Identify which cell holds the provided text, then report its (X, Y) central coordinate. 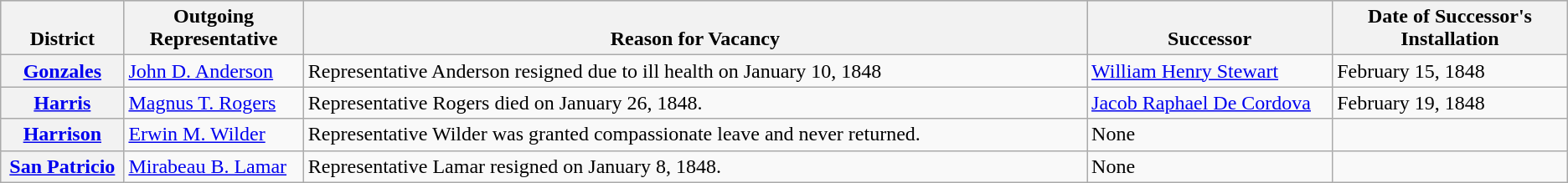
District (62, 28)
OutgoingRepresentative (214, 28)
William Henry Stewart (1210, 71)
Reason for Vacancy (695, 28)
Magnus T. Rogers (214, 103)
San Patricio (62, 166)
John D. Anderson (214, 71)
Representative Rogers died on January 26, 1848. (695, 103)
February 19, 1848 (1451, 103)
Erwin M. Wilder (214, 135)
Harrison (62, 135)
Representative Lamar resigned on January 8, 1848. (695, 166)
Jacob Raphael De Cordova (1210, 103)
Representative Anderson resigned due to ill health on January 10, 1848 (695, 71)
Mirabeau B. Lamar (214, 166)
February 15, 1848 (1451, 71)
Representative Wilder was granted compassionate leave and never returned. (695, 135)
Gonzales (62, 71)
Successor (1210, 28)
Date of Successor's Installation (1451, 28)
Harris (62, 103)
